Capture the cell that displays the provided text and extract its (x, y) central coordinate. 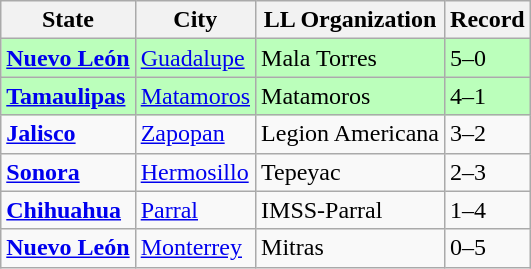
Legion Americana (350, 134)
LL Organization (350, 20)
Tepeyac (350, 172)
Sonora (68, 172)
Mitras (350, 248)
City (195, 20)
Parral (195, 210)
Hermosillo (195, 172)
State (68, 20)
0–5 (488, 248)
Zapopan (195, 134)
Guadalupe (195, 58)
Jalisco (68, 134)
IMSS-Parral (350, 210)
3–2 (488, 134)
4–1 (488, 96)
5–0 (488, 58)
Monterrey (195, 248)
Chihuahua (68, 210)
Tamaulipas (68, 96)
1–4 (488, 210)
Record (488, 20)
2–3 (488, 172)
Mala Torres (350, 58)
